Output the [X, Y] coordinate of the center of the cell containing the given text.  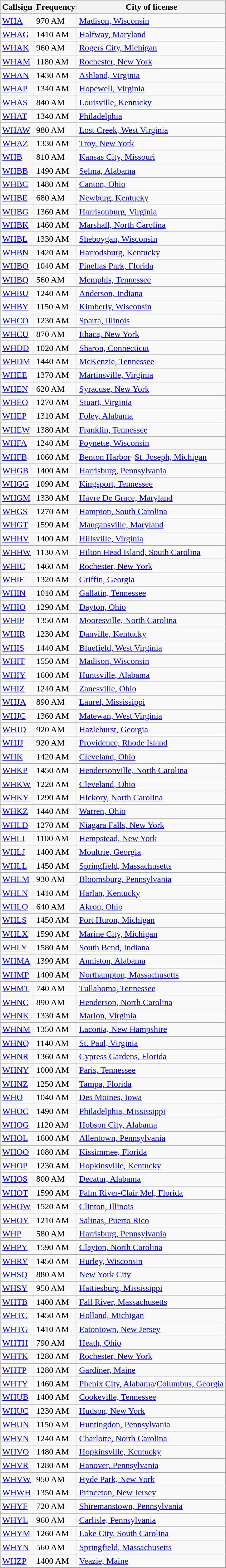
Pinellas Park, Florida [152, 266]
Syracuse, New York [152, 389]
Kingsport, Tennessee [152, 484]
1080 AM [56, 1152]
1380 AM [56, 430]
Hempstead, New York [152, 839]
1210 AM [56, 1220]
Hendersonville, North Carolina [152, 770]
WHEE [17, 375]
WHEO [17, 402]
Marion, Virginia [152, 1015]
1140 AM [56, 1043]
Zanesville, Ohio [152, 689]
Ithaca, New York [152, 334]
WHK [17, 757]
1250 AM [56, 1084]
WHBK [17, 225]
WHIN [17, 593]
WHSQ [17, 1275]
WHTH [17, 1343]
WHBC [17, 184]
WHCO [17, 320]
Callsign [17, 7]
Martinsville, Virginia [152, 375]
New York City [152, 1275]
Hampton, South Carolina [152, 511]
880 AM [56, 1275]
Laurel, Mississippi [152, 702]
Philadelphia, Mississippi [152, 1111]
Clayton, North Carolina [152, 1247]
1320 AM [56, 579]
WHP [17, 1234]
Marshall, North Carolina [152, 225]
WHUN [17, 1424]
WHVO [17, 1452]
WHAK [17, 48]
WHJJ [17, 743]
720 AM [56, 1506]
WHVR [17, 1465]
City of license [152, 7]
WHOP [17, 1166]
WHLO [17, 907]
Warren, Ohio [152, 811]
WHAS [17, 102]
Griffin, Georgia [152, 579]
Bluefield, West Virginia [152, 648]
WHBU [17, 293]
Hickory, North Carolina [152, 797]
Eatontown, New Jersey [152, 1329]
Frequency [56, 7]
WHRY [17, 1261]
Philadelphia [152, 116]
WHTP [17, 1370]
WHYN [17, 1547]
WHO [17, 1097]
WHYL [17, 1520]
WHFB [17, 457]
WHAG [17, 34]
Veazie, Maine [152, 1561]
WHOG [17, 1125]
Palm River-Clair Mel, Florida [152, 1193]
Maugansville, Maryland [152, 525]
WHYF [17, 1506]
Troy, New York [152, 143]
810 AM [56, 157]
Lost Creek, West Virginia [152, 130]
WHBG [17, 212]
Kimberly, Wisconsin [152, 307]
WHTY [17, 1384]
Allentown, Pennsylvania [152, 1138]
Niagara Falls, New York [152, 825]
Dayton, Ohio [152, 607]
WHVW [17, 1479]
WHEN [17, 389]
1120 AM [56, 1125]
1060 AM [56, 457]
Hyde Park, New York [152, 1479]
WHDD [17, 348]
Harlan, Kentucky [152, 893]
Selma, Alabama [152, 171]
Marine City, Michigan [152, 934]
McKenzie, Tennessee [152, 361]
WHMA [17, 961]
WHJA [17, 702]
Harrisonburg, Virginia [152, 212]
1310 AM [56, 416]
WHOW [17, 1206]
WHLM [17, 879]
Carlisle, Pennsylvania [152, 1520]
WHTK [17, 1356]
Moultrie, Georgia [152, 852]
WHNY [17, 1070]
Fall River, Massachusetts [152, 1302]
980 AM [56, 130]
Heath, Ohio [152, 1343]
Danville, Kentucky [152, 634]
Laconia, New Hampshire [152, 1029]
WHIZ [17, 689]
WHEP [17, 416]
1430 AM [56, 75]
Clinton, Illinois [152, 1206]
Cookeville, Tennessee [152, 1397]
WHGM [17, 498]
WHGT [17, 525]
Canton, Ohio [152, 184]
Tampa, Florida [152, 1084]
1000 AM [56, 1070]
WHHW [17, 552]
Henderson, North Carolina [152, 1002]
1180 AM [56, 62]
WHNM [17, 1029]
Newburg, Kentucky [152, 198]
WHNK [17, 1015]
Anderson, Indiana [152, 293]
Phenix City, Alabama/Columbus, Georgia [152, 1384]
WHYM [17, 1534]
WHWH [17, 1493]
WHLD [17, 825]
Halfway, Maryland [152, 34]
640 AM [56, 907]
Lake City, South Carolina [152, 1534]
Foley, Alabama [152, 416]
Kissimmee, Florida [152, 1152]
Hanover, Pennsylvania [152, 1465]
1220 AM [56, 784]
WHGG [17, 484]
Benton Harbor–St. Joseph, Michigan [152, 457]
Princeton, New Jersey [152, 1493]
WHSY [17, 1288]
580 AM [56, 1234]
WHUB [17, 1397]
Memphis, Tennessee [152, 280]
Huntsville, Alabama [152, 675]
WHA [17, 21]
Paris, Tennessee [152, 1070]
Sparta, Illinois [152, 320]
840 AM [56, 102]
WHOY [17, 1220]
WHBO [17, 266]
WHIR [17, 634]
Stuart, Virginia [152, 402]
WHCU [17, 334]
WHIY [17, 675]
WHAN [17, 75]
Havre De Grace, Maryland [152, 498]
Franklin, Tennessee [152, 430]
WHTG [17, 1329]
Sheboygan, Wisconsin [152, 239]
WHTC [17, 1316]
Hudson, New York [152, 1411]
WHJD [17, 729]
Providence, Rhode Island [152, 743]
St. Paul, Virginia [152, 1043]
Mooresville, North Carolina [152, 621]
Tullahoma, Tennessee [152, 988]
WHLJ [17, 852]
Hurley, Wisconsin [152, 1261]
740 AM [56, 988]
WHEW [17, 430]
WHVN [17, 1438]
WHAW [17, 130]
1090 AM [56, 484]
WHBY [17, 307]
WHLN [17, 893]
WHNQ [17, 1043]
Anniston, Alabama [152, 961]
WHUC [17, 1411]
Hattiesburg, Mississippi [152, 1288]
WHTB [17, 1302]
WHIT [17, 661]
1020 AM [56, 348]
WHMT [17, 988]
800 AM [56, 1179]
WHGS [17, 511]
Hilton Head Island, South Carolina [152, 552]
WHNR [17, 1057]
WHLY [17, 947]
WHZP [17, 1561]
WHBB [17, 171]
620 AM [56, 389]
Gardiner, Maine [152, 1370]
Bloomsburg, Pennsylvania [152, 879]
WHAP [17, 89]
WHKY [17, 797]
Matewan, West Virginia [152, 716]
WHIO [17, 607]
WHKZ [17, 811]
1010 AM [56, 593]
WHKW [17, 784]
WHMP [17, 975]
Louisville, Kentucky [152, 102]
Ashland, Virginia [152, 75]
South Bend, Indiana [152, 947]
1260 AM [56, 1534]
WHOC [17, 1111]
Northampton, Massachusetts [152, 975]
Hazlehurst, Georgia [152, 729]
WHLI [17, 839]
WHJC [17, 716]
Port Huron, Michigan [152, 920]
WHPY [17, 1247]
870 AM [56, 334]
WHAZ [17, 143]
1100 AM [56, 839]
Harrodsburg, Kentucky [152, 252]
1390 AM [56, 961]
WHLS [17, 920]
WHBL [17, 239]
680 AM [56, 198]
1580 AM [56, 947]
WHLL [17, 866]
Cypress Gardens, Florida [152, 1057]
1370 AM [56, 375]
Decatur, Alabama [152, 1179]
1550 AM [56, 661]
WHGB [17, 471]
WHAM [17, 62]
Akron, Ohio [152, 907]
WHIE [17, 579]
WHOL [17, 1138]
WHAT [17, 116]
Charlotte, North Carolina [152, 1438]
930 AM [56, 879]
Des Moines, Iowa [152, 1097]
Shiremanstown, Pennsylvania [152, 1506]
Hopewell, Virginia [152, 89]
WHB [17, 157]
790 AM [56, 1343]
WHOO [17, 1152]
WHFA [17, 443]
WHIC [17, 566]
WHNZ [17, 1084]
Hobson City, Alabama [152, 1125]
WHLX [17, 934]
Hillsville, Virginia [152, 539]
WHBN [17, 252]
WHKP [17, 770]
Kansas City, Missouri [152, 157]
Huntingdon, Pennsylvania [152, 1424]
WHIP [17, 621]
WHBE [17, 198]
Holland, Michigan [152, 1316]
Poynette, Wisconsin [152, 443]
Gallatin, Tennessee [152, 593]
Rogers City, Michigan [152, 48]
Salinas, Puerto Rico [152, 1220]
WHIS [17, 648]
WHOS [17, 1179]
1130 AM [56, 552]
WHHV [17, 539]
WHOT [17, 1193]
WHNC [17, 1002]
1520 AM [56, 1206]
970 AM [56, 21]
WHBQ [17, 280]
Sharon, Connecticut [152, 348]
WHDM [17, 361]
